Provide the [X, Y] coordinate of the cell's center where the given text is located.  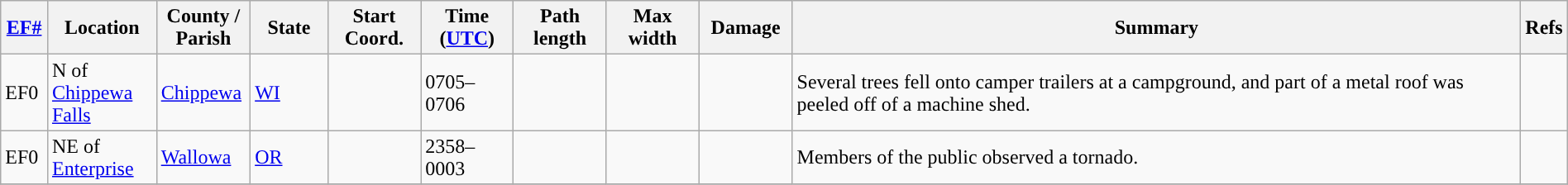
Refs [1545, 28]
Max width [653, 28]
NE of Enterprise [102, 157]
WI [289, 92]
0705–0706 [467, 92]
Wallowa [203, 157]
Members of the public observed a tornado. [1156, 157]
County / Parish [203, 28]
Start Coord. [374, 28]
Chippewa [203, 92]
EF# [25, 28]
State [289, 28]
Location [102, 28]
OR [289, 157]
Time (UTC) [467, 28]
Summary [1156, 28]
Several trees fell onto camper trailers at a campground, and part of a metal roof was peeled off of a machine shed. [1156, 92]
N of Chippewa Falls [102, 92]
2358–0003 [467, 157]
Path length [560, 28]
Damage [746, 28]
